Provide the [X, Y] coordinate of the cell's center where the given text is located.  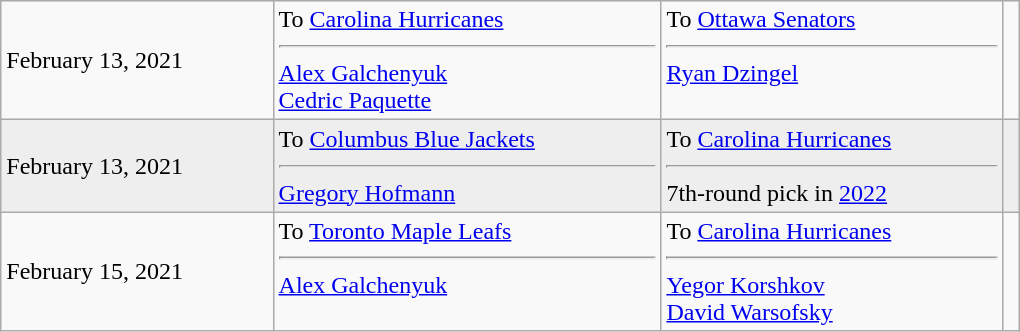
To Toronto Maple LeafsAlex Galchenyuk [467, 272]
February 15, 2021 [137, 272]
To Carolina HurricanesAlex GalchenyukCedric Paquette [467, 60]
To Ottawa SenatorsRyan Dzingel [832, 60]
To Columbus Blue JacketsGregory Hofmann [467, 166]
To Carolina HurricanesYegor KorshkovDavid Warsofsky [832, 272]
To Carolina Hurricanes7th-round pick in 2022 [832, 166]
